For the text-containing cell, return its midpoint in [X, Y] coordinate format. 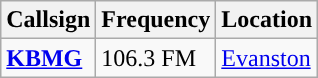
Callsign [48, 20]
Location [267, 20]
KBMG [48, 58]
106.3 FM [156, 58]
Evanston [267, 58]
Frequency [156, 20]
